For the text-containing cell, return its midpoint in [X, Y] coordinate format. 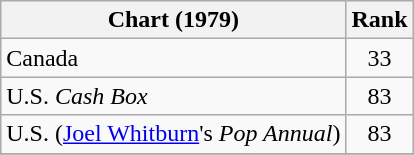
U.S. Cash Box [174, 96]
Canada [174, 58]
33 [380, 58]
U.S. (Joel Whitburn's Pop Annual) [174, 134]
Chart (1979) [174, 20]
Rank [380, 20]
